Detect which cell encompasses the target text, then output its [x, y] center coordinate. 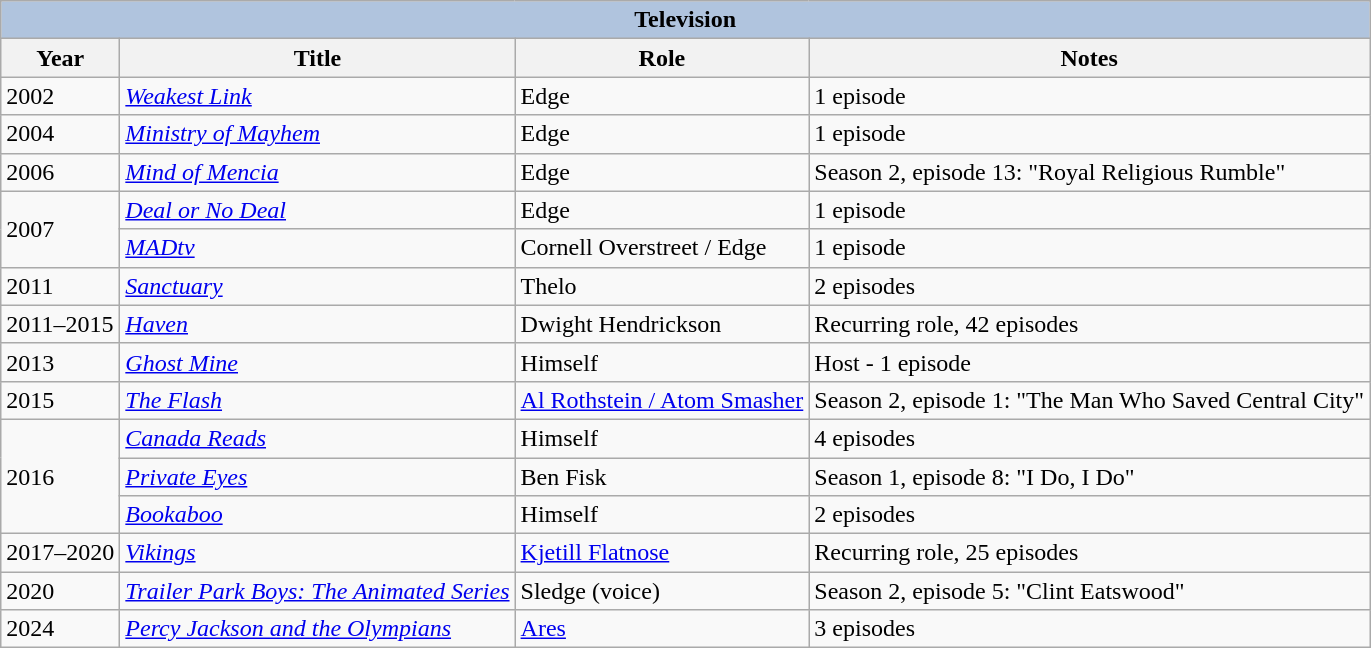
3 episodes [1090, 629]
Season 2, episode 13: "Royal Religious Rumble" [1090, 172]
2011–2015 [60, 324]
Recurring role, 42 episodes [1090, 324]
Notes [1090, 58]
Al Rothstein / Atom Smasher [662, 400]
Role [662, 58]
Season 1, episode 8: "I Do, I Do" [1090, 477]
Weakest Link [318, 96]
Year [60, 58]
Ghost Mine [318, 362]
Haven [318, 324]
Season 2, episode 1: "The Man Who Saved Central City" [1090, 400]
2013 [60, 362]
Title [318, 58]
2011 [60, 286]
2016 [60, 476]
Cornell Overstreet / Edge [662, 248]
Ben Fisk [662, 477]
Television [686, 20]
Deal or No Deal [318, 210]
Dwight Hendrickson [662, 324]
2015 [60, 400]
2017–2020 [60, 553]
Mind of Mencia [318, 172]
The Flash [318, 400]
Kjetill Flatnose [662, 553]
Vikings [318, 553]
2007 [60, 229]
4 episodes [1090, 438]
Ministry of Mayhem [318, 134]
Thelo [662, 286]
2006 [60, 172]
Canada Reads [318, 438]
Season 2, episode 5: "Clint Eatswood" [1090, 591]
Bookaboo [318, 515]
2002 [60, 96]
Trailer Park Boys: The Animated Series [318, 591]
2020 [60, 591]
Ares [662, 629]
Sledge (voice) [662, 591]
2004 [60, 134]
MADtv [318, 248]
Private Eyes [318, 477]
Host - 1 episode [1090, 362]
Percy Jackson and the Olympians [318, 629]
2024 [60, 629]
Recurring role, 25 episodes [1090, 553]
Sanctuary [318, 286]
